For the text-containing cell, return its midpoint in (x, y) coordinate format. 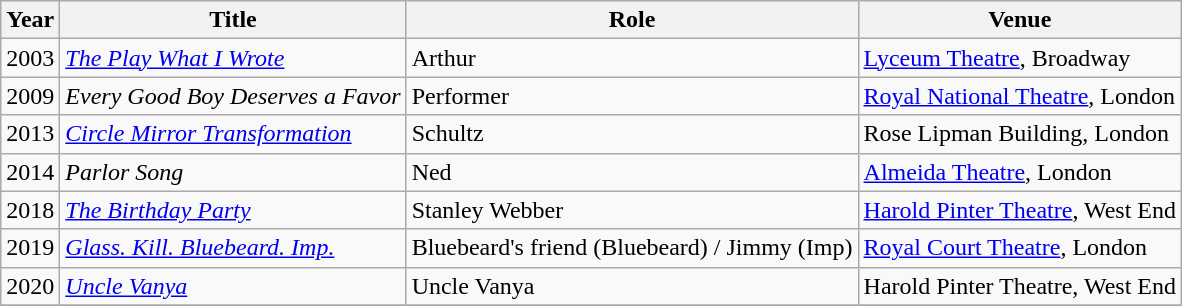
Lyceum Theatre, Broadway (1020, 58)
Title (233, 20)
2020 (30, 286)
2018 (30, 210)
Stanley Webber (632, 210)
Almeida Theatre, London (1020, 172)
Ned (632, 172)
The Play What I Wrote (233, 58)
Year (30, 20)
2019 (30, 248)
2014 (30, 172)
Glass. Kill. Bluebeard. Imp. (233, 248)
The Birthday Party (233, 210)
Venue (1020, 20)
2013 (30, 134)
Arthur (632, 58)
Performer (632, 96)
Every Good Boy Deserves a Favor (233, 96)
2003 (30, 58)
Schultz (632, 134)
2009 (30, 96)
Role (632, 20)
Circle Mirror Transformation (233, 134)
Royal Court Theatre, London (1020, 248)
Rose Lipman Building, London (1020, 134)
Parlor Song (233, 172)
Royal National Theatre, London (1020, 96)
Bluebeard's friend (Bluebeard) / Jimmy (Imp) (632, 248)
